Return the [x, y] coordinate for the center point of the cell that contains the specified text.  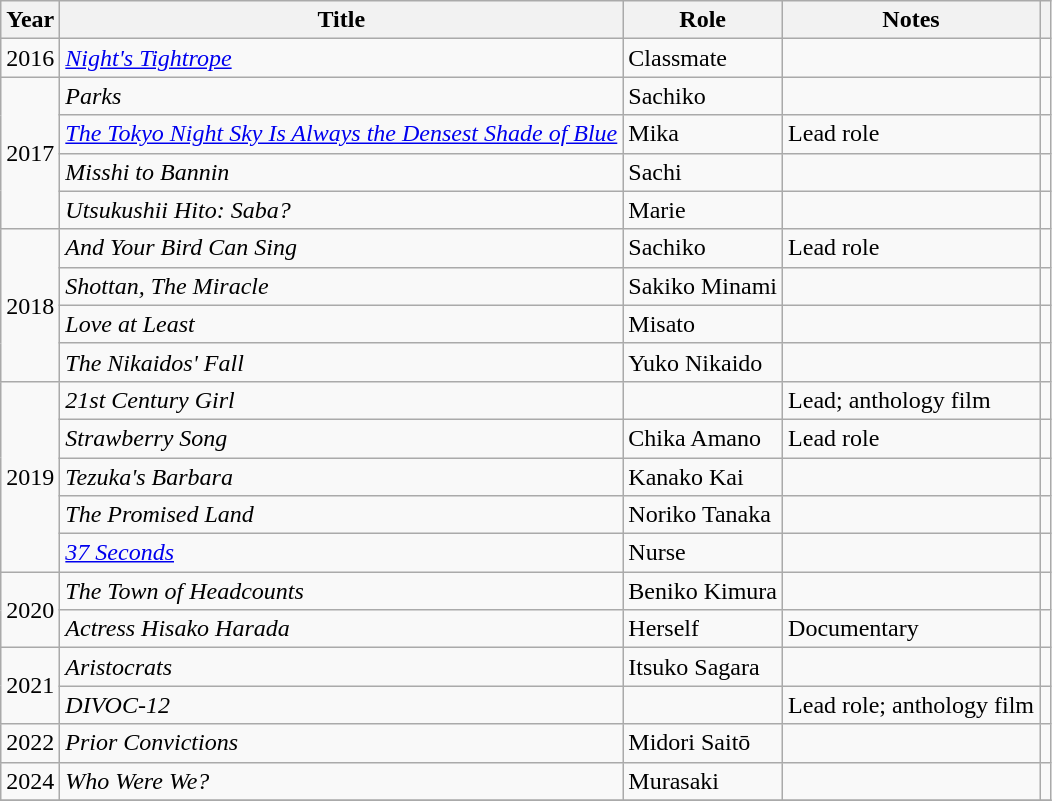
2019 [30, 476]
Sakiko Minami [703, 286]
Misshi to Bannin [342, 172]
Role [703, 20]
Midori Saitō [703, 743]
37 Seconds [342, 553]
Mika [703, 134]
DIVOC-12 [342, 705]
Misato [703, 324]
Classmate [703, 58]
Chika Amano [703, 438]
Itsuko Sagara [703, 667]
The Town of Headcounts [342, 591]
2018 [30, 305]
Murasaki [703, 781]
2020 [30, 610]
The Tokyo Night Sky Is Always the Densest Shade of Blue [342, 134]
Lead role; anthology film [912, 705]
Parks [342, 96]
Marie [703, 210]
2017 [30, 153]
Who Were We? [342, 781]
2021 [30, 686]
21st Century Girl [342, 400]
Actress Hisako Harada [342, 629]
Notes [912, 20]
Noriko Tanaka [703, 515]
Tezuka's Barbara [342, 477]
Utsukushii Hito: Saba? [342, 210]
Beniko Kimura [703, 591]
Year [30, 20]
Title [342, 20]
Love at Least [342, 324]
2016 [30, 58]
Documentary [912, 629]
Yuko Nikaido [703, 362]
Lead; anthology film [912, 400]
2022 [30, 743]
Aristocrats [342, 667]
Strawberry Song [342, 438]
Nurse [703, 553]
Herself [703, 629]
Sachi [703, 172]
Night's Tightrope [342, 58]
And Your Bird Can Sing [342, 248]
Prior Convictions [342, 743]
2024 [30, 781]
The Promised Land [342, 515]
Kanako Kai [703, 477]
The Nikaidos' Fall [342, 362]
Shottan, The Miracle [342, 286]
